Determine the (x, y) coordinate at the center of the cell enclosing the given text.  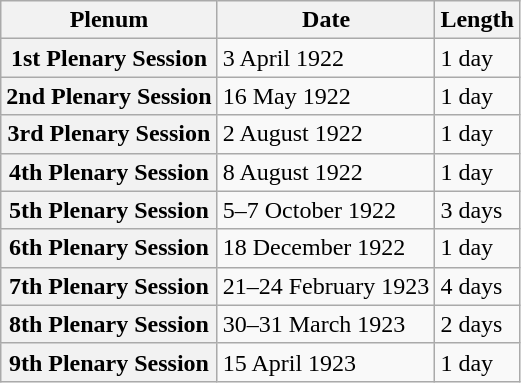
3rd Plenary Session (109, 134)
2 days (477, 324)
3 days (477, 210)
21–24 February 1923 (326, 286)
4 days (477, 286)
7th Plenary Session (109, 286)
Length (477, 20)
15 April 1923 (326, 362)
30–31 March 1923 (326, 324)
5–7 October 1922 (326, 210)
9th Plenary Session (109, 362)
3 April 1922 (326, 58)
2nd Plenary Session (109, 96)
8th Plenary Session (109, 324)
Plenum (109, 20)
6th Plenary Session (109, 248)
5th Plenary Session (109, 210)
8 August 1922 (326, 172)
2 August 1922 (326, 134)
Date (326, 20)
1st Plenary Session (109, 58)
18 December 1922 (326, 248)
4th Plenary Session (109, 172)
16 May 1922 (326, 96)
